Provide the [X, Y] coordinate of the cell's center where the given text is located.  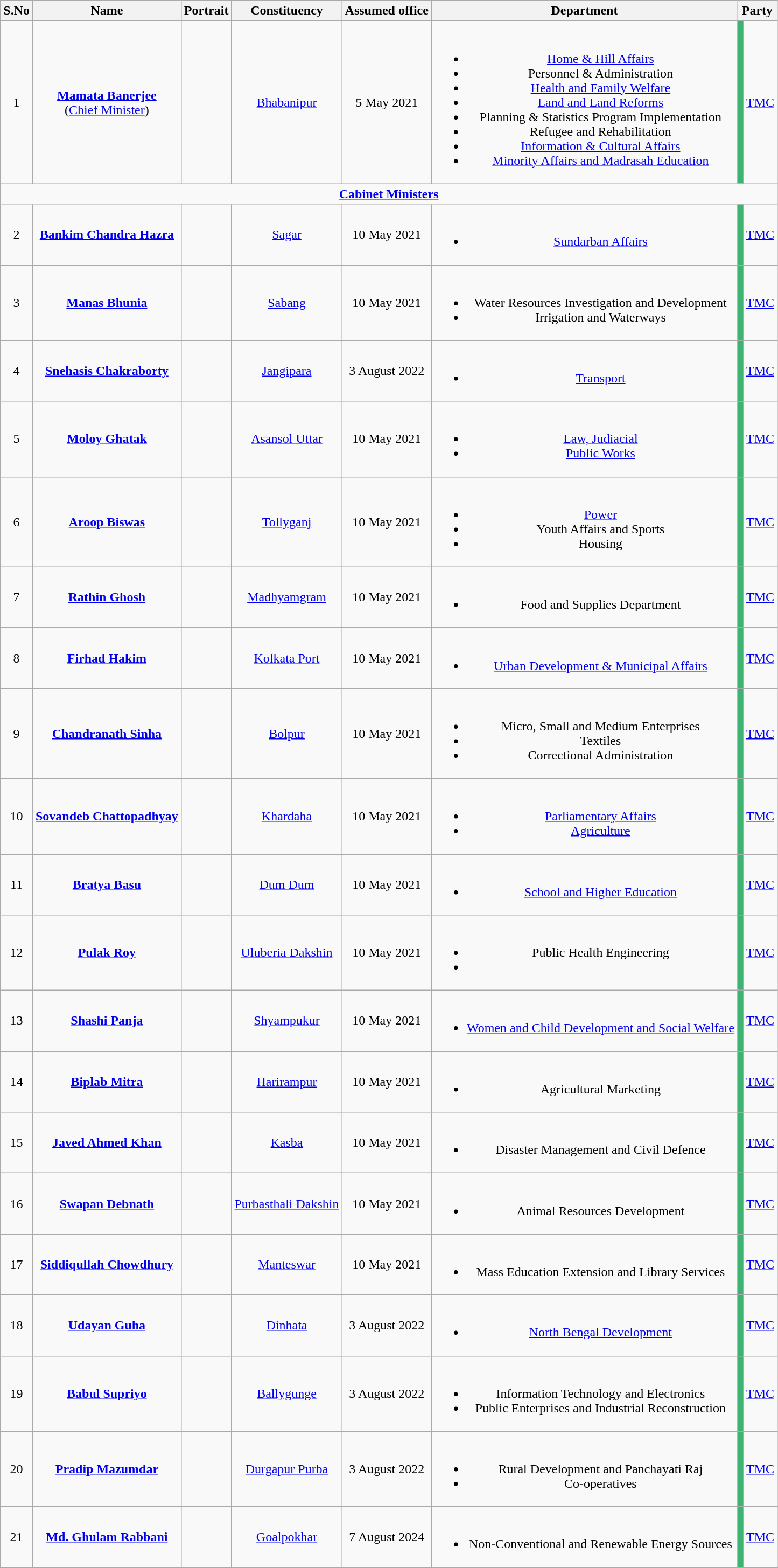
Tollyganj [286, 521]
Dum Dum [286, 884]
12 [17, 953]
Kolkata Port [286, 658]
19 [17, 1393]
1 [17, 102]
7 [17, 597]
Sovandeb Chattopadhyay [107, 816]
Micro, Small and Medium EnterprisesTextilesCorrectional Administration [584, 734]
Asansol Uttar [286, 439]
Uluberia Dakshin [286, 953]
Department [584, 11]
Ballygunge [286, 1393]
Cabinet Ministers [389, 194]
8 [17, 658]
North Bengal Development [584, 1325]
15 [17, 1143]
Assumed office [387, 11]
Moloy Ghatak [107, 439]
Portrait [206, 11]
17 [17, 1265]
Md. Ghulam Rabbani [107, 1537]
Disaster Management and Civil Defence [584, 1143]
Food and Supplies Department [584, 597]
Harirampur [286, 1082]
Bankim Chandra Hazra [107, 235]
Durgapur Purba [286, 1469]
Madhyamgram [286, 597]
Transport [584, 371]
Biplab Mitra [107, 1082]
Public Health Engineering [584, 953]
Goalpokhar [286, 1537]
Urban Development & Municipal Affairs [584, 658]
9 [17, 734]
Jangipara [286, 371]
Name [107, 11]
Women and Child Development and Social Welfare [584, 1021]
6 [17, 521]
7 August 2024 [387, 1537]
Constituency [286, 11]
Babul Supriyo [107, 1393]
School and Higher Education [584, 884]
Khardaha [286, 816]
Shashi Panja [107, 1021]
Pradip Mazumdar [107, 1469]
Snehasis Chakraborty [107, 371]
Shyampukur [286, 1021]
Non-Conventional and Renewable Energy Sources [584, 1537]
18 [17, 1325]
Mass Education Extension and Library Services [584, 1265]
16 [17, 1203]
Swapan Debnath [107, 1203]
Agricultural Marketing [584, 1082]
Information Technology and ElectronicsPublic Enterprises and Industrial Reconstruction [584, 1393]
Bhabanipur [286, 102]
21 [17, 1537]
Sundarban Affairs [584, 235]
11 [17, 884]
3 [17, 303]
10 [17, 816]
Sagar [286, 235]
Firhad Hakim [107, 658]
Parliamentary AffairsAgriculture [584, 816]
Pulak Roy [107, 953]
Animal Resources Development [584, 1203]
Javed Ahmed Khan [107, 1143]
Udayan Guha [107, 1325]
Chandranath Sinha [107, 734]
Bratya Basu [107, 884]
Rural Development and Panchayati RajCo-operatives [584, 1469]
2 [17, 235]
PowerYouth Affairs and SportsHousing [584, 521]
Aroop Biswas [107, 521]
Rathin Ghosh [107, 597]
Dinhata [286, 1325]
4 [17, 371]
5 May 2021 [387, 102]
Manas Bhunia [107, 303]
Sabang [286, 303]
13 [17, 1021]
Law, JudiacialPublic Works [584, 439]
Manteswar [286, 1265]
20 [17, 1469]
Water Resources Investigation and DevelopmentIrrigation and Waterways [584, 303]
Kasba [286, 1143]
5 [17, 439]
Siddiqullah Chowdhury [107, 1265]
Bolpur [286, 734]
S.No [17, 11]
Purbasthali Dakshin [286, 1203]
Mamata Banerjee(Chief Minister) [107, 102]
Party [757, 11]
14 [17, 1082]
